Locate the cell with the specified text and output its [X, Y] center coordinate. 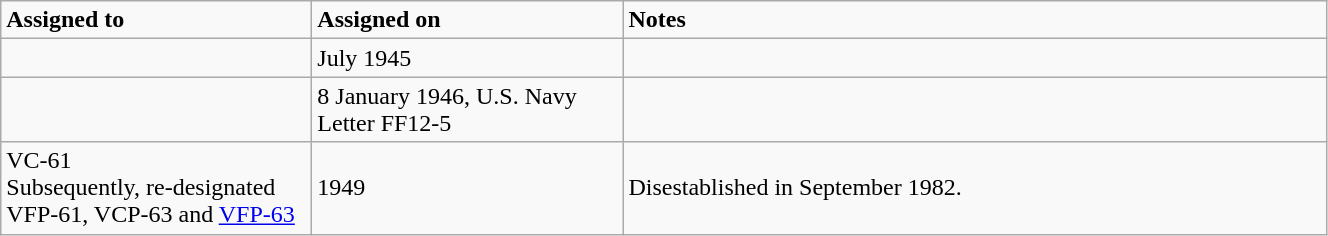
July 1945 [468, 58]
Notes [975, 20]
8 January 1946, U.S. Navy Letter FF12-5 [468, 110]
1949 [468, 188]
Assigned on [468, 20]
Assigned to [156, 20]
Disestablished in September 1982. [975, 188]
VC-61Subsequently, re-designated VFP-61, VCP-63 and VFP-63 [156, 188]
